Extract the (x, y) coordinate from the center of the cell holding the provided text.  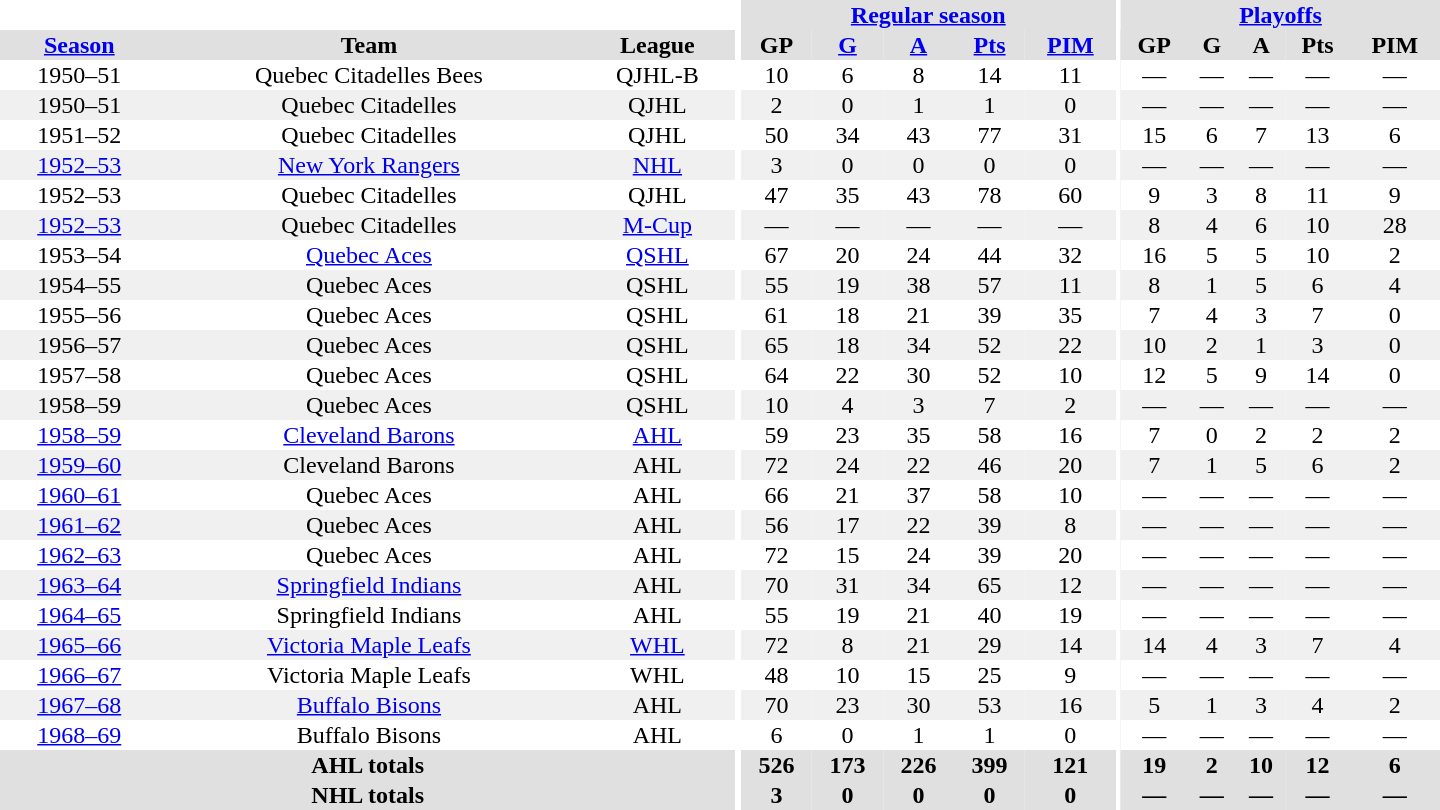
M-Cup (657, 225)
1968–69 (80, 735)
1954–55 (80, 285)
1964–65 (80, 615)
1963–64 (80, 585)
526 (776, 765)
66 (776, 495)
NHL (657, 165)
64 (776, 375)
1957–58 (80, 375)
Quebec Citadelles Bees (370, 75)
1960–61 (80, 495)
44 (990, 255)
40 (990, 615)
173 (848, 765)
399 (990, 765)
28 (1394, 225)
NHL totals (368, 795)
50 (776, 135)
25 (990, 675)
67 (776, 255)
1966–67 (80, 675)
32 (1070, 255)
1965–66 (80, 645)
13 (1318, 135)
59 (776, 435)
1967–68 (80, 705)
17 (848, 525)
57 (990, 285)
226 (918, 765)
AHL totals (368, 765)
48 (776, 675)
Team (370, 45)
47 (776, 195)
1953–54 (80, 255)
1955–56 (80, 315)
1962–63 (80, 555)
29 (990, 645)
38 (918, 285)
56 (776, 525)
League (657, 45)
QJHL-B (657, 75)
78 (990, 195)
1951–52 (80, 135)
New York Rangers (370, 165)
46 (990, 465)
61 (776, 315)
37 (918, 495)
Regular season (928, 15)
1956–57 (80, 345)
1961–62 (80, 525)
77 (990, 135)
121 (1070, 765)
Playoffs (1280, 15)
1959–60 (80, 465)
Season (80, 45)
53 (990, 705)
60 (1070, 195)
